Capture the cell that displays the provided text and extract its [X, Y] central coordinate. 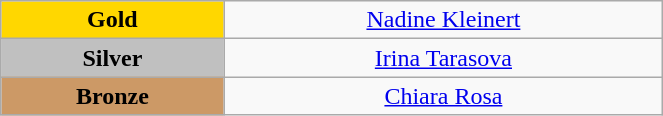
Chiara Rosa [444, 96]
Bronze [112, 96]
Gold [112, 20]
Nadine Kleinert [444, 20]
Silver [112, 58]
Irina Tarasova [444, 58]
